Search for the cell housing the specified text and yield its [X, Y] center coordinate. 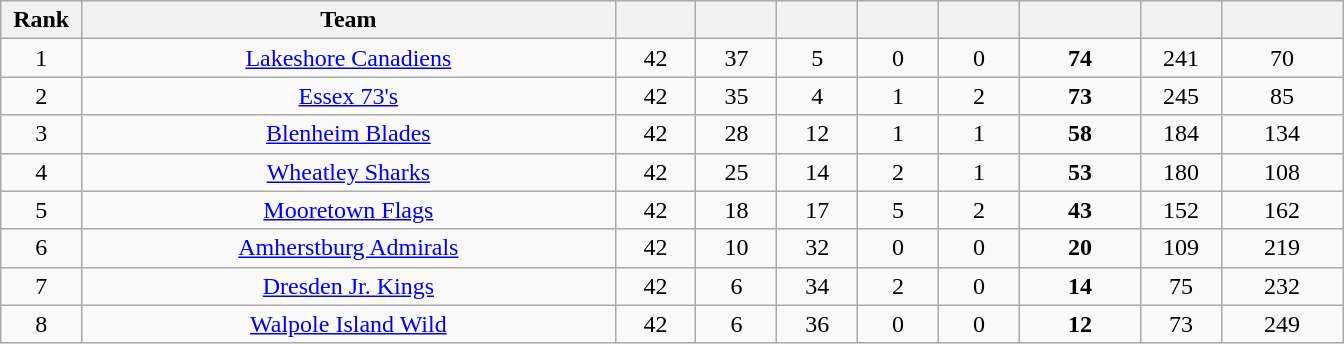
249 [1282, 324]
Dresden Jr. Kings [349, 286]
17 [818, 210]
34 [818, 286]
245 [1182, 96]
184 [1182, 134]
Wheatley Sharks [349, 172]
162 [1282, 210]
75 [1182, 286]
32 [818, 248]
70 [1282, 58]
36 [818, 324]
10 [736, 248]
134 [1282, 134]
Mooretown Flags [349, 210]
35 [736, 96]
37 [736, 58]
3 [42, 134]
8 [42, 324]
Blenheim Blades [349, 134]
232 [1282, 286]
18 [736, 210]
85 [1282, 96]
Walpole Island Wild [349, 324]
7 [42, 286]
Rank [42, 20]
74 [1080, 58]
28 [736, 134]
Amherstburg Admirals [349, 248]
152 [1182, 210]
20 [1080, 248]
58 [1080, 134]
25 [736, 172]
43 [1080, 210]
Lakeshore Canadiens [349, 58]
Essex 73's [349, 96]
180 [1182, 172]
Team [349, 20]
53 [1080, 172]
219 [1282, 248]
109 [1182, 248]
108 [1282, 172]
241 [1182, 58]
